Search for the cell housing the specified text and yield its [X, Y] center coordinate. 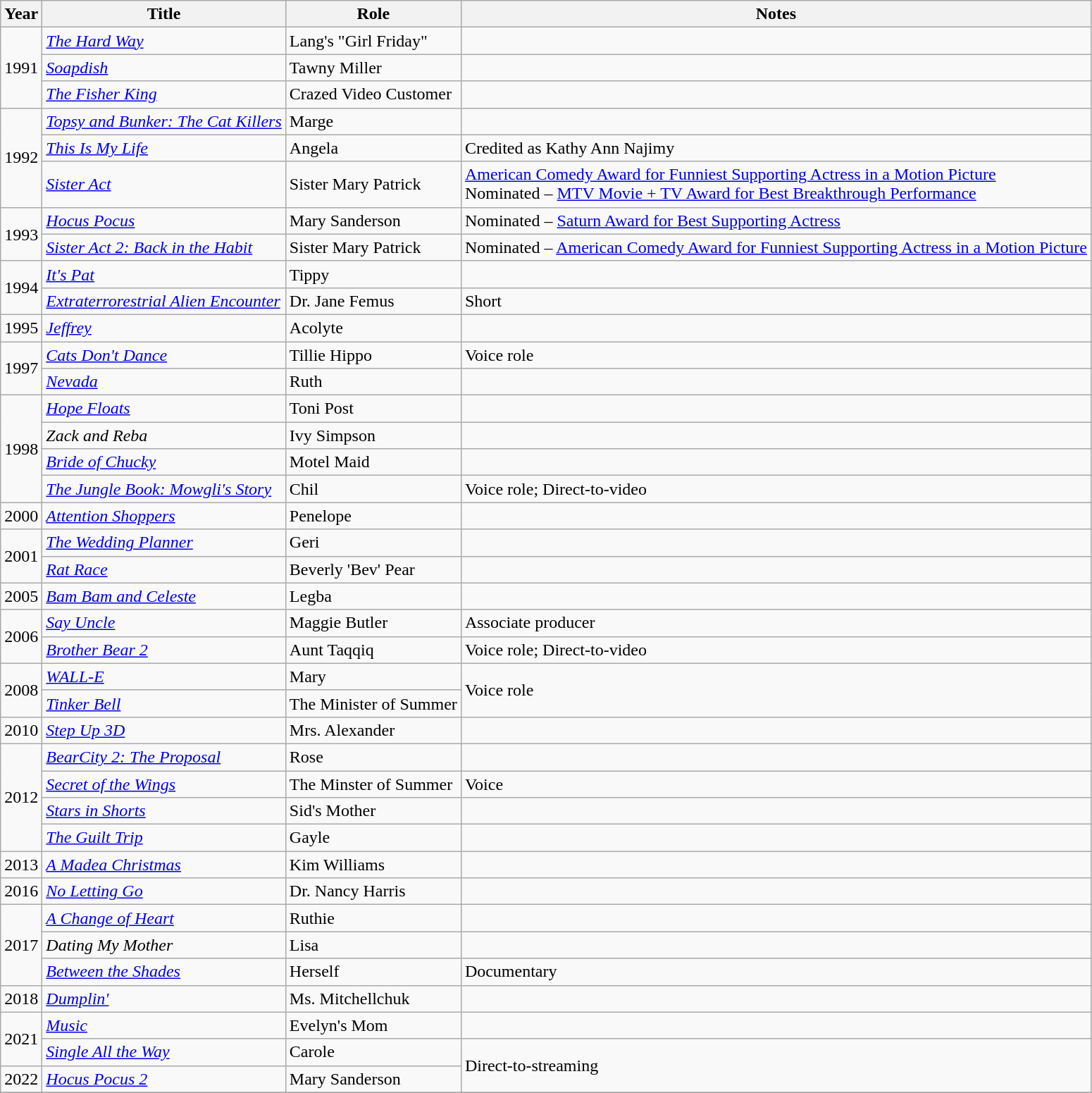
Direct-to-streaming [776, 1066]
This Is My Life [164, 148]
Crazed Video Customer [373, 94]
Hope Floats [164, 409]
Herself [373, 972]
Ruthie [373, 918]
Attention Shoppers [164, 516]
Hocus Pocus 2 [164, 1079]
Kim Williams [373, 865]
The Minster of Summer [373, 784]
Geri [373, 543]
Voice [776, 784]
The Hard Way [164, 41]
Rat Race [164, 569]
Secret of the Wings [164, 784]
The Guilt Trip [164, 838]
Hocus Pocus [164, 221]
Dumplin' [164, 999]
2000 [21, 516]
Mary [373, 677]
Bam Bam and Celeste [164, 596]
Tippy [373, 274]
The Fisher King [164, 94]
Evelyn's Mom [373, 1025]
Tillie Hippo [373, 354]
Year [21, 14]
Maggie Butler [373, 623]
2021 [21, 1039]
Between the Shades [164, 972]
Jeffrey [164, 328]
1998 [21, 449]
Brother Bear 2 [164, 650]
Sister Act 2: Back in the Habit [164, 247]
Stars in Shorts [164, 811]
Short [776, 301]
No Letting Go [164, 891]
Lang's "Girl Friday" [373, 41]
Penelope [373, 516]
1992 [21, 158]
Aunt Taqqiq [373, 650]
1997 [21, 368]
Cats Don't Dance [164, 354]
Toni Post [373, 409]
Nevada [164, 382]
Nominated – Saturn Award for Best Supporting Actress [776, 221]
Rose [373, 757]
Say Uncle [164, 623]
BearCity 2: The Proposal [164, 757]
Single All the Way [164, 1052]
Associate producer [776, 623]
A Madea Christmas [164, 865]
The Minister of Summer [373, 703]
Marge [373, 121]
Ms. Mitchellchuk [373, 999]
Dr. Jane Femus [373, 301]
Tawny Miller [373, 68]
Notes [776, 14]
Step Up 3D [164, 730]
Acolyte [373, 328]
2016 [21, 891]
2018 [21, 999]
Bride of Chucky [164, 462]
2001 [21, 556]
Sid's Mother [373, 811]
Dating My Mother [164, 945]
A Change of Heart [164, 918]
Extraterrorestrial Alien Encounter [164, 301]
WALL-E [164, 677]
The Jungle Book: Mowgli's Story [164, 489]
2012 [21, 797]
2017 [21, 945]
Title [164, 14]
1991 [21, 68]
Dr. Nancy Harris [373, 891]
2010 [21, 730]
1994 [21, 288]
Angela [373, 148]
2005 [21, 596]
Motel Maid [373, 462]
Credited as Kathy Ann Najimy [776, 148]
Zack and Reba [164, 436]
Legba [373, 596]
Role [373, 14]
Ruth [373, 382]
Carole [373, 1052]
Documentary [776, 972]
Beverly 'Bev' Pear [373, 569]
2008 [21, 690]
Tinker Bell [164, 703]
Topsy and Bunker: The Cat Killers [164, 121]
Ivy Simpson [373, 436]
1995 [21, 328]
2013 [21, 865]
Nominated – American Comedy Award for Funniest Supporting Actress in a Motion Picture [776, 247]
Sister Act [164, 185]
2022 [21, 1079]
Mrs. Alexander [373, 730]
1993 [21, 234]
Gayle [373, 838]
Music [164, 1025]
Lisa [373, 945]
American Comedy Award for Funniest Supporting Actress in a Motion PictureNominated – MTV Movie + TV Award for Best Breakthrough Performance [776, 185]
2006 [21, 636]
Soapdish [164, 68]
Chil [373, 489]
The Wedding Planner [164, 543]
It's Pat [164, 274]
